Locate the cell with the specified text and output its (x, y) center coordinate. 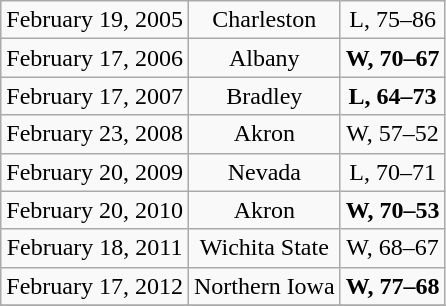
Northern Iowa (264, 286)
February 17, 2007 (95, 96)
February 17, 2012 (95, 286)
February 18, 2011 (95, 248)
February 20, 2009 (95, 172)
Albany (264, 58)
February 20, 2010 (95, 210)
February 23, 2008 (95, 134)
L, 75–86 (392, 20)
W, 70–53 (392, 210)
Nevada (264, 172)
Charleston (264, 20)
W, 70–67 (392, 58)
L, 64–73 (392, 96)
W, 77–68 (392, 286)
Bradley (264, 96)
W, 68–67 (392, 248)
Wichita State (264, 248)
February 17, 2006 (95, 58)
W, 57–52 (392, 134)
February 19, 2005 (95, 20)
L, 70–71 (392, 172)
